Find where the given text appears and provide that cell's center as (X, Y) coordinate. 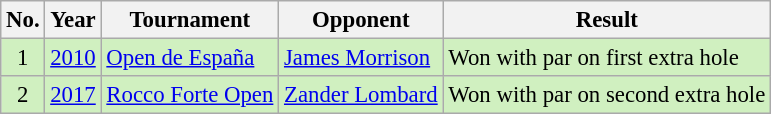
2 (23, 95)
Tournament (190, 20)
Won with par on first extra hole (607, 58)
1 (23, 58)
Result (607, 20)
Zander Lombard (361, 95)
Open de España (190, 58)
No. (23, 20)
Year (73, 20)
2010 (73, 58)
2017 (73, 95)
Won with par on second extra hole (607, 95)
Rocco Forte Open (190, 95)
Opponent (361, 20)
James Morrison (361, 58)
